Detect which cell encompasses the target text, then output its [x, y] center coordinate. 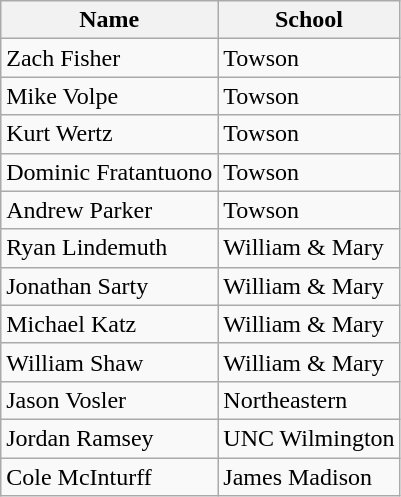
Jason Vosler [110, 400]
Jonathan Sarty [110, 286]
Ryan Lindemuth [110, 248]
James Madison [309, 477]
Northeastern [309, 400]
Kurt Wertz [110, 134]
School [309, 20]
Jordan Ramsey [110, 438]
Name [110, 20]
Dominic Fratantuono [110, 172]
William Shaw [110, 362]
UNC Wilmington [309, 438]
Zach Fisher [110, 58]
Michael Katz [110, 324]
Cole McInturff [110, 477]
Andrew Parker [110, 210]
Mike Volpe [110, 96]
